Capture the cell that displays the provided text and extract its (X, Y) central coordinate. 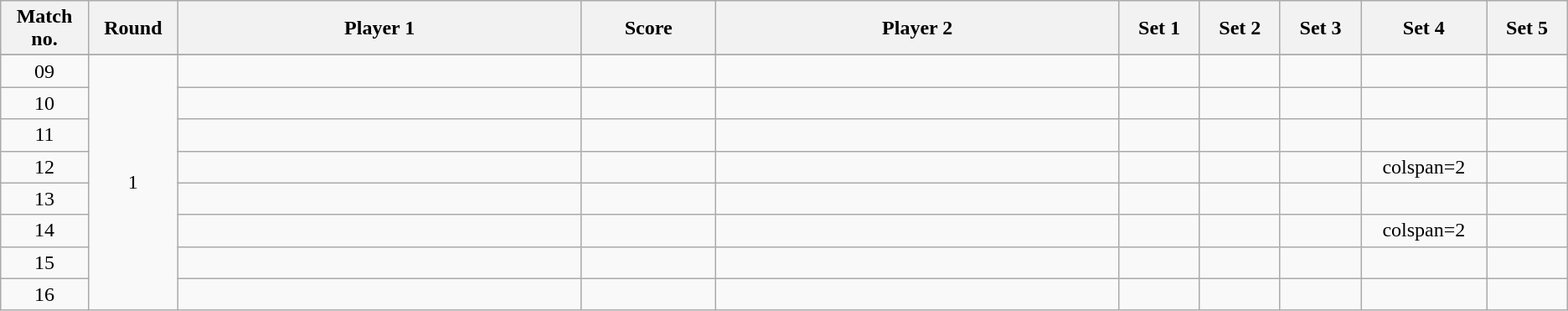
Match no. (45, 29)
10 (45, 103)
14 (45, 231)
1 (132, 183)
09 (45, 71)
Player 2 (916, 29)
Set 5 (1527, 29)
11 (45, 135)
Set 1 (1159, 29)
13 (45, 199)
Score (648, 29)
12 (45, 167)
Set 4 (1424, 29)
Set 3 (1320, 29)
16 (45, 294)
Round (132, 29)
Player 1 (379, 29)
Set 2 (1240, 29)
15 (45, 262)
